Locate the cell with the specified text and output its (X, Y) center coordinate. 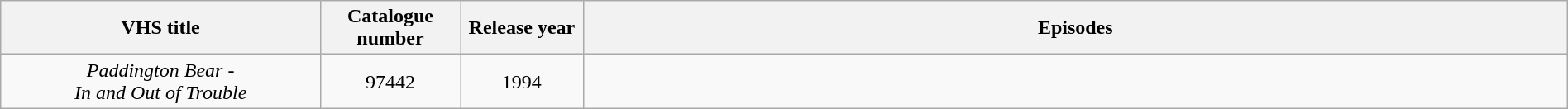
Episodes (1075, 28)
Catalogue number (390, 28)
1994 (523, 81)
Release year (523, 28)
Paddington Bear -In and Out of Trouble (160, 81)
VHS title (160, 28)
97442 (390, 81)
